Search for the cell housing the specified text and yield its [X, Y] center coordinate. 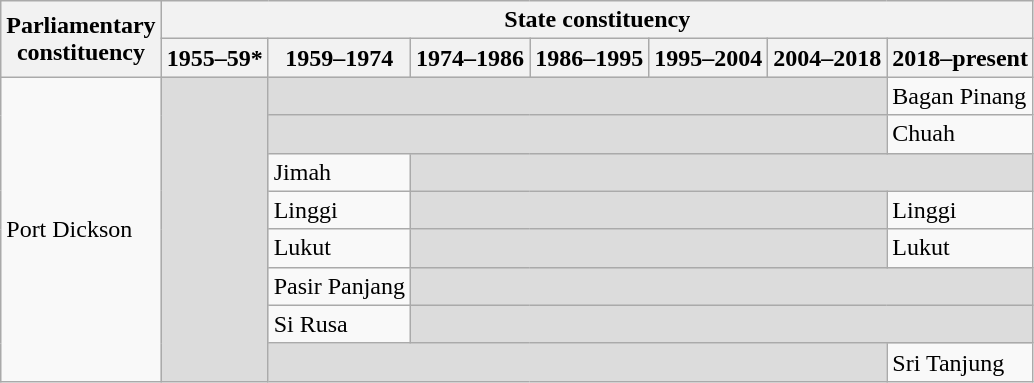
Si Rusa [339, 324]
1959–1974 [339, 58]
1995–2004 [708, 58]
1986–1995 [590, 58]
1955–59* [214, 58]
Parliamentaryconstituency [81, 39]
1974–1986 [470, 58]
2004–2018 [828, 58]
State constituency [597, 20]
Pasir Panjang [339, 286]
Port Dickson [81, 229]
2018–present [960, 58]
Sri Tanjung [960, 362]
Jimah [339, 172]
Bagan Pinang [960, 96]
Chuah [960, 134]
